Locate the cell with the specified text and output its [X, Y] center coordinate. 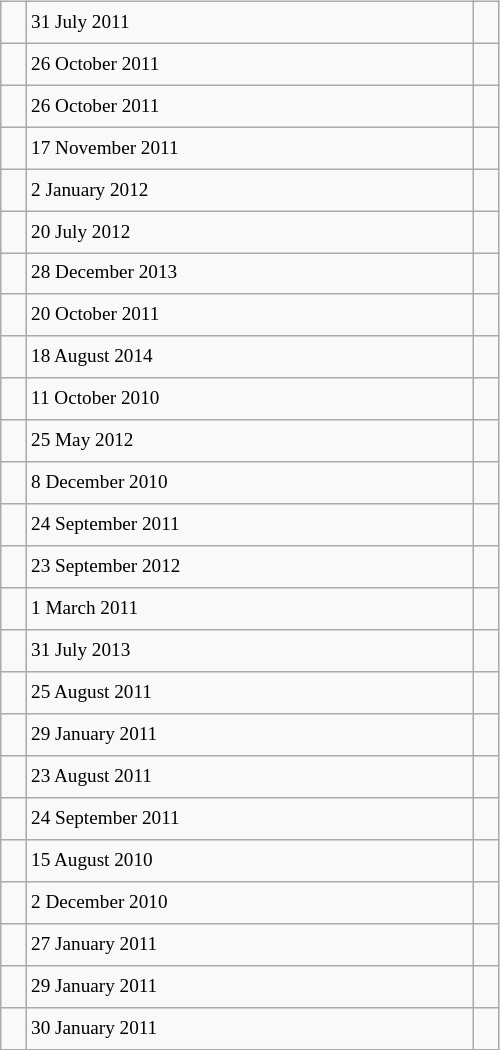
30 January 2011 [249, 1028]
2 January 2012 [249, 190]
1 March 2011 [249, 609]
8 December 2010 [249, 483]
11 October 2010 [249, 399]
17 November 2011 [249, 148]
20 October 2011 [249, 315]
2 December 2010 [249, 902]
18 August 2014 [249, 357]
31 July 2011 [249, 22]
28 December 2013 [249, 274]
27 January 2011 [249, 944]
31 July 2013 [249, 651]
20 July 2012 [249, 232]
23 August 2011 [249, 777]
25 August 2011 [249, 693]
15 August 2010 [249, 861]
25 May 2012 [249, 441]
23 September 2012 [249, 567]
